Identify which cell holds the provided text, then report its (x, y) central coordinate. 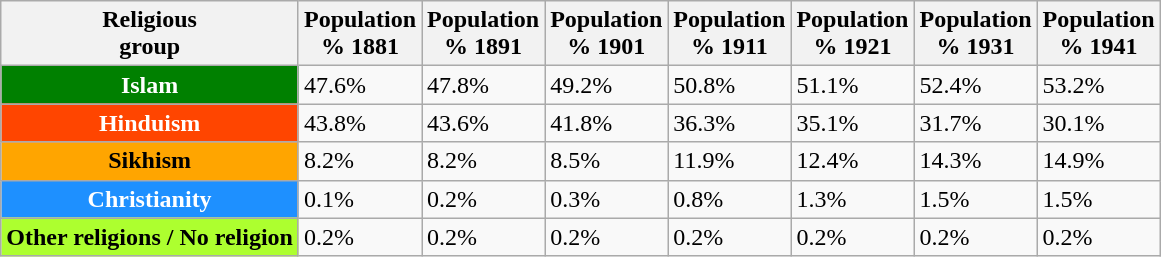
Population % 1881 (360, 34)
43.8% (360, 123)
1.3% (852, 199)
Population % 1891 (484, 34)
47.6% (360, 85)
11.9% (730, 161)
14.3% (976, 161)
35.1% (852, 123)
0.3% (606, 199)
Other religions / No religion (150, 237)
0.8% (730, 199)
Population % 1901 (606, 34)
Islam (150, 85)
Population % 1921 (852, 34)
52.4% (976, 85)
49.2% (606, 85)
14.9% (1098, 161)
Population % 1941 (1098, 34)
43.6% (484, 123)
53.2% (1098, 85)
Religiousgroup (150, 34)
0.1% (360, 199)
Hinduism (150, 123)
50.8% (730, 85)
41.8% (606, 123)
31.7% (976, 123)
Population % 1911 (730, 34)
Sikhism (150, 161)
Population % 1931 (976, 34)
36.3% (730, 123)
Christianity (150, 199)
47.8% (484, 85)
51.1% (852, 85)
8.5% (606, 161)
12.4% (852, 161)
30.1% (1098, 123)
